Return (x, y) of the center of cell containing provided text 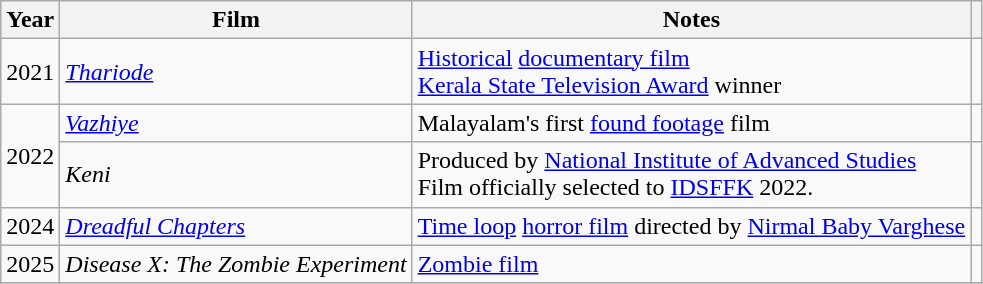
Keni (236, 174)
Vazhiye (236, 123)
Time loop horror film directed by Nirmal Baby Varghese (692, 226)
Produced by National Institute of Advanced Studies Film officially selected to IDSFFK 2022. (692, 174)
Year (30, 20)
2021 (30, 72)
Notes (692, 20)
Thariode (236, 72)
Zombie film (692, 264)
Historical documentary filmKerala State Television Award winner (692, 72)
2025 (30, 264)
2022 (30, 156)
Film (236, 20)
2024 (30, 226)
Disease X: The Zombie Experiment (236, 264)
Malayalam's first found footage film (692, 123)
Dreadful Chapters (236, 226)
